Locate the cell with the specified text and output its (X, Y) center coordinate. 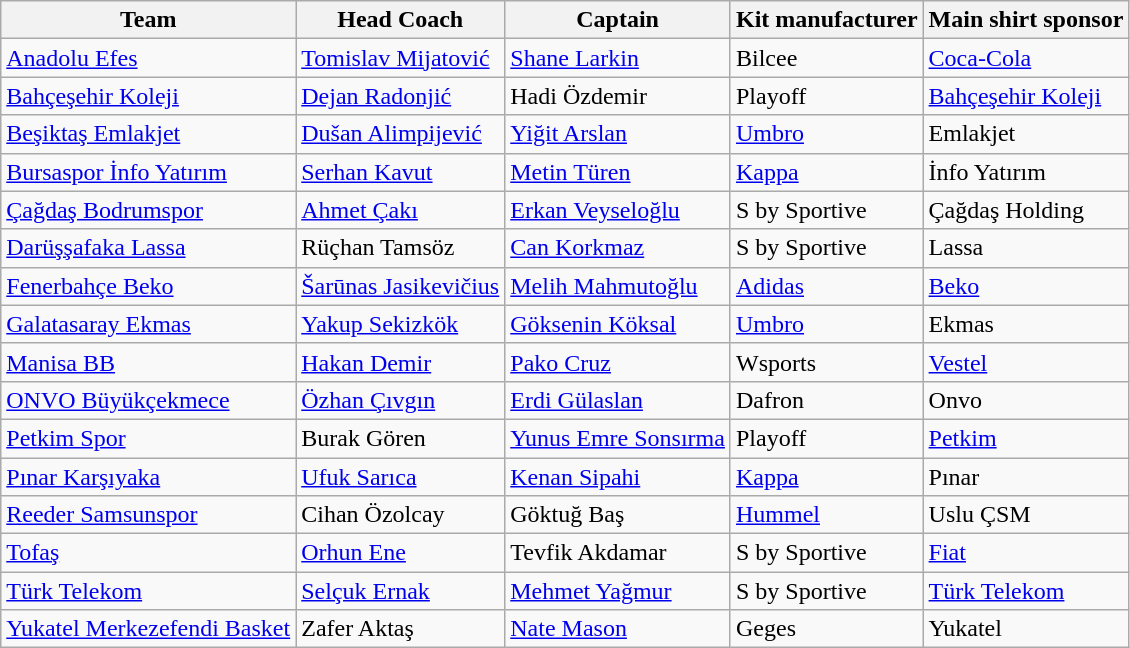
Hummel (826, 515)
Nate Mason (618, 629)
Manisa BB (148, 362)
Erkan Veyseloğlu (618, 210)
Main shirt sponsor (1026, 20)
Geges (826, 629)
Galatasaray Ekmas (148, 324)
Head Coach (400, 20)
Bilcee (826, 58)
Bursaspor İnfo Yatırım (148, 172)
ONVO Büyükçekmece (148, 400)
Pınar (1026, 477)
Uslu ÇSM (1026, 515)
Wsports (826, 362)
Çağdaş Holding (1026, 210)
Burak Gören (400, 438)
Göksenin Köksal (618, 324)
Shane Larkin (618, 58)
Yiğit Arslan (618, 134)
Dejan Radonjić (400, 96)
Šarūnas Jasikevičius (400, 286)
Dušan Alimpijević (400, 134)
Yunus Emre Sonsırma (618, 438)
Team (148, 20)
Zafer Aktaş (400, 629)
Reeder Samsunspor (148, 515)
Çağdaş Bodrumspor (148, 210)
Melih Mahmutoğlu (618, 286)
Tofaş (148, 553)
Beşiktaş Emlakjet (148, 134)
Coca-Cola (1026, 58)
Ufuk Sarıca (400, 477)
Serhan Kavut (400, 172)
Hadi Özdemir (618, 96)
Can Korkmaz (618, 248)
Yakup Sekizkök (400, 324)
Ahmet Çakı (400, 210)
Tevfik Akdamar (618, 553)
Mehmet Yağmur (618, 591)
Orhun Ene (400, 553)
Kenan Sipahi (618, 477)
Beko (1026, 286)
Pako Cruz (618, 362)
Yukatel (1026, 629)
Selçuk Ernak (400, 591)
Yukatel Merkezefendi Basket (148, 629)
Göktuğ Baş (618, 515)
Petkim Spor (148, 438)
Fiat (1026, 553)
Petkim (1026, 438)
Vestel (1026, 362)
Metin Türen (618, 172)
Anadolu Efes (148, 58)
Rüçhan Tamsöz (400, 248)
Captain (618, 20)
Kit manufacturer (826, 20)
Pınar Karşıyaka (148, 477)
Fenerbahçe Beko (148, 286)
Ekmas (1026, 324)
Tomislav Mijatović (400, 58)
Onvo (1026, 400)
Darüşşafaka Lassa (148, 248)
Adidas (826, 286)
Lassa (1026, 248)
Özhan Çıvgın (400, 400)
Cihan Özolcay (400, 515)
Emlakjet (1026, 134)
İnfo Yatırım (1026, 172)
Hakan Demir (400, 362)
Erdi Gülaslan (618, 400)
Dafron (826, 400)
